Determine the [X, Y] coordinate at the center of the cell enclosing the given text.  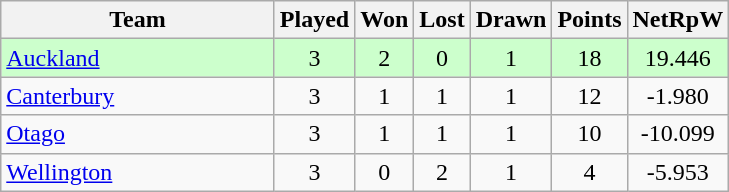
4 [590, 172]
NetRpW [678, 20]
Otago [138, 134]
Played [314, 20]
12 [590, 96]
19.446 [678, 58]
Wellington [138, 172]
Points [590, 20]
Drawn [511, 20]
Auckland [138, 58]
-10.099 [678, 134]
Team [138, 20]
-1.980 [678, 96]
Canterbury [138, 96]
10 [590, 134]
Won [384, 20]
Lost [442, 20]
18 [590, 58]
-5.953 [678, 172]
